Return (X, Y) of the center of cell containing provided text 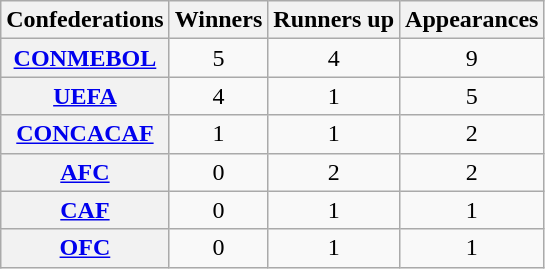
9 (472, 58)
CONCACAF (85, 134)
AFC (85, 172)
CAF (85, 210)
Appearances (472, 20)
Confederations (85, 20)
Runners up (334, 20)
OFC (85, 248)
UEFA (85, 96)
CONMEBOL (85, 58)
Winners (218, 20)
